Provide the (X, Y) coordinate of the cell's center where the given text is located.  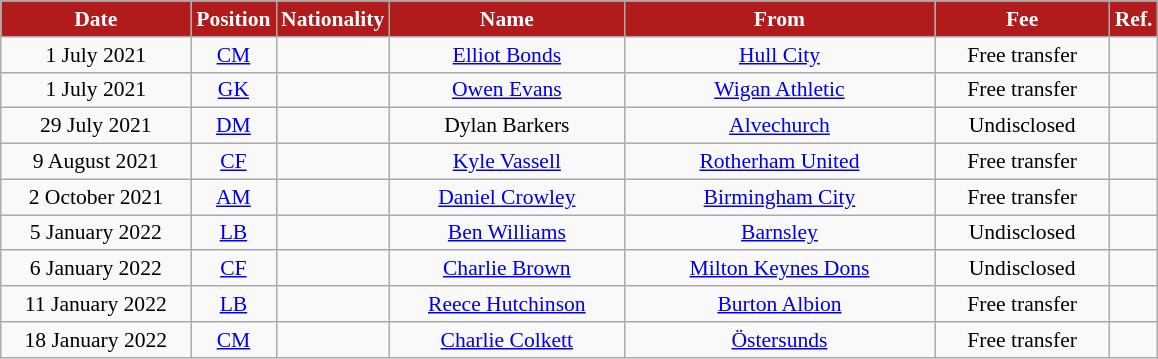
Charlie Colkett (506, 340)
Name (506, 19)
11 January 2022 (96, 304)
Charlie Brown (506, 269)
2 October 2021 (96, 197)
Kyle Vassell (506, 162)
Ref. (1134, 19)
Ben Williams (506, 233)
Wigan Athletic (779, 90)
18 January 2022 (96, 340)
5 January 2022 (96, 233)
Daniel Crowley (506, 197)
Burton Albion (779, 304)
Dylan Barkers (506, 126)
GK (234, 90)
29 July 2021 (96, 126)
Nationality (332, 19)
Östersunds (779, 340)
From (779, 19)
DM (234, 126)
Alvechurch (779, 126)
Hull City (779, 55)
Position (234, 19)
9 August 2021 (96, 162)
Date (96, 19)
Reece Hutchinson (506, 304)
Milton Keynes Dons (779, 269)
AM (234, 197)
Owen Evans (506, 90)
Barnsley (779, 233)
Rotherham United (779, 162)
6 January 2022 (96, 269)
Birmingham City (779, 197)
Elliot Bonds (506, 55)
Fee (1022, 19)
